Extract the [x, y] coordinate from the center of the cell holding the provided text.  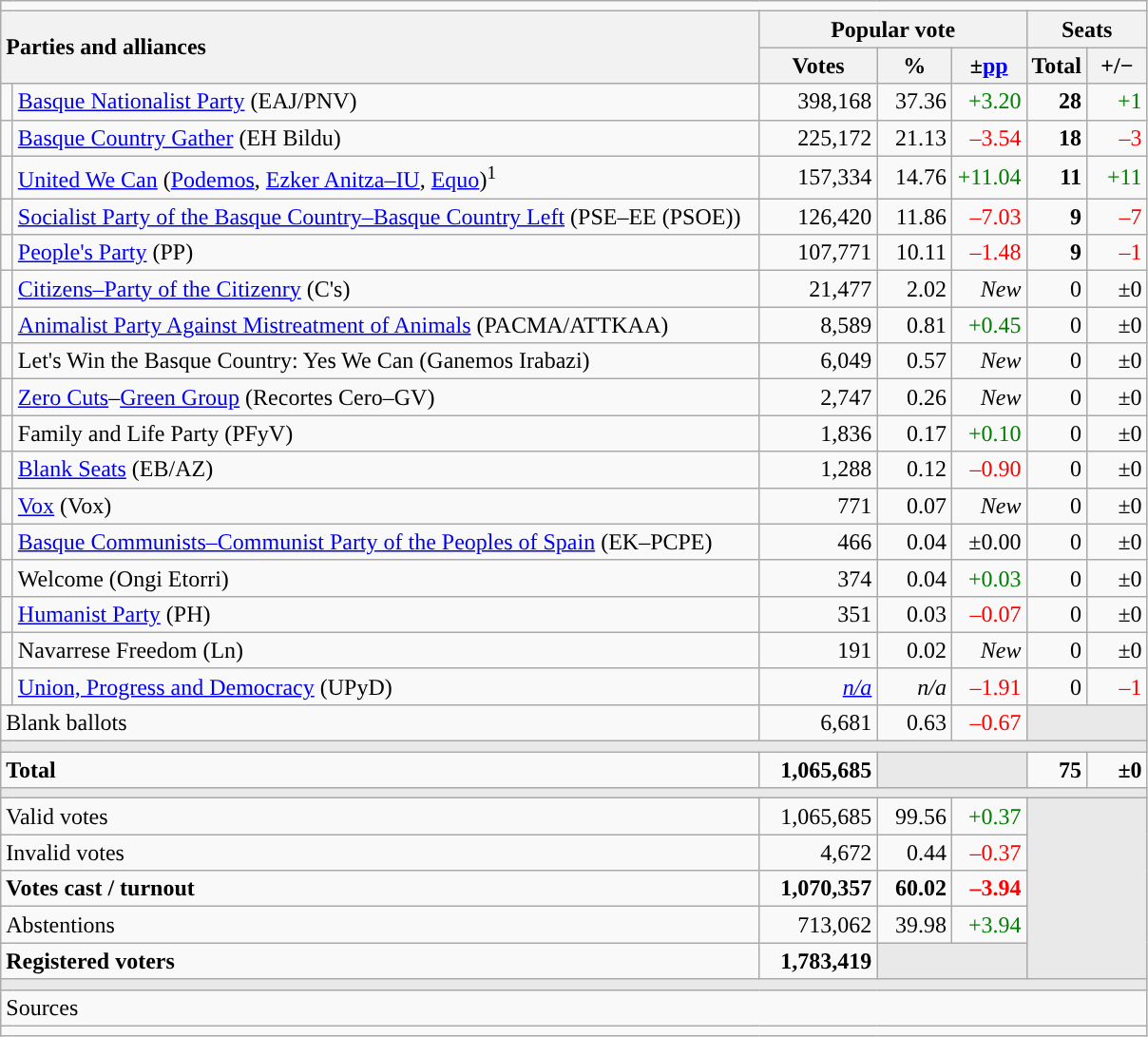
Seats [1087, 29]
0.26 [914, 397]
United We Can (Podemos, Ezker Anitza–IU, Equo)1 [386, 177]
107,771 [818, 253]
18 [1057, 138]
+3.94 [988, 925]
0.07 [914, 506]
Abstentions [380, 925]
374 [818, 578]
11.86 [914, 217]
Basque Nationalist Party (EAJ/PNV) [386, 102]
2.02 [914, 289]
Valid votes [380, 816]
–7 [1118, 217]
Family and Life Party (PFyV) [386, 433]
Welcome (Ongi Etorri) [386, 578]
2,747 [818, 397]
Citizens–Party of the Citizenry (C's) [386, 289]
–0.37 [988, 853]
39.98 [914, 925]
21,477 [818, 289]
Invalid votes [380, 853]
–3 [1118, 138]
% [914, 66]
+0.45 [988, 325]
771 [818, 506]
+0.37 [988, 816]
–1.91 [988, 686]
191 [818, 650]
0.12 [914, 470]
0.81 [914, 325]
37.36 [914, 102]
–0.07 [988, 614]
Sources [574, 1008]
1,836 [818, 433]
8,589 [818, 325]
–7.03 [988, 217]
Blank ballots [380, 722]
–0.90 [988, 470]
4,672 [818, 853]
–1.48 [988, 253]
225,172 [818, 138]
1,783,419 [818, 961]
6,049 [818, 361]
+11.04 [988, 177]
Socialist Party of the Basque Country–Basque Country Left (PSE–EE (PSOE)) [386, 217]
Basque Communists–Communist Party of the Peoples of Spain (EK–PCPE) [386, 542]
Popular vote [893, 29]
713,062 [818, 925]
Parties and alliances [380, 48]
126,420 [818, 217]
75 [1057, 770]
0.02 [914, 650]
1,288 [818, 470]
6,681 [818, 722]
+0.03 [988, 578]
0.44 [914, 853]
Navarrese Freedom (Ln) [386, 650]
0.63 [914, 722]
±pp [988, 66]
Let's Win the Basque Country: Yes We Can (Ganemos Irabazi) [386, 361]
+/− [1118, 66]
Zero Cuts–Green Group (Recortes Cero–GV) [386, 397]
398,168 [818, 102]
351 [818, 614]
–3.94 [988, 889]
0.17 [914, 433]
Vox (Vox) [386, 506]
–3.54 [988, 138]
10.11 [914, 253]
Votes cast / turnout [380, 889]
157,334 [818, 177]
Basque Country Gather (EH Bildu) [386, 138]
0.03 [914, 614]
11 [1057, 177]
60.02 [914, 889]
Blank Seats (EB/AZ) [386, 470]
Registered voters [380, 961]
Union, Progress and Democracy (UPyD) [386, 686]
28 [1057, 102]
+1 [1118, 102]
+3.20 [988, 102]
21.13 [914, 138]
±0.00 [988, 542]
+11 [1118, 177]
14.76 [914, 177]
People's Party (PP) [386, 253]
0.57 [914, 361]
99.56 [914, 816]
–0.67 [988, 722]
1,070,357 [818, 889]
Humanist Party (PH) [386, 614]
466 [818, 542]
Votes [818, 66]
Animalist Party Against Mistreatment of Animals (PACMA/ATTKAA) [386, 325]
+0.10 [988, 433]
